From the cell containing the given text, extract its center point as [x, y] coordinate. 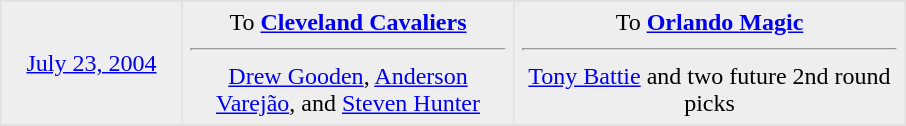
To Orlando Magic Tony Battie and two future 2nd round picks [710, 63]
July 23, 2004 [92, 63]
To Cleveland Cavaliers Drew Gooden, Anderson Varejão, and Steven Hunter [348, 63]
